Capture the cell that displays the provided text and extract its (X, Y) central coordinate. 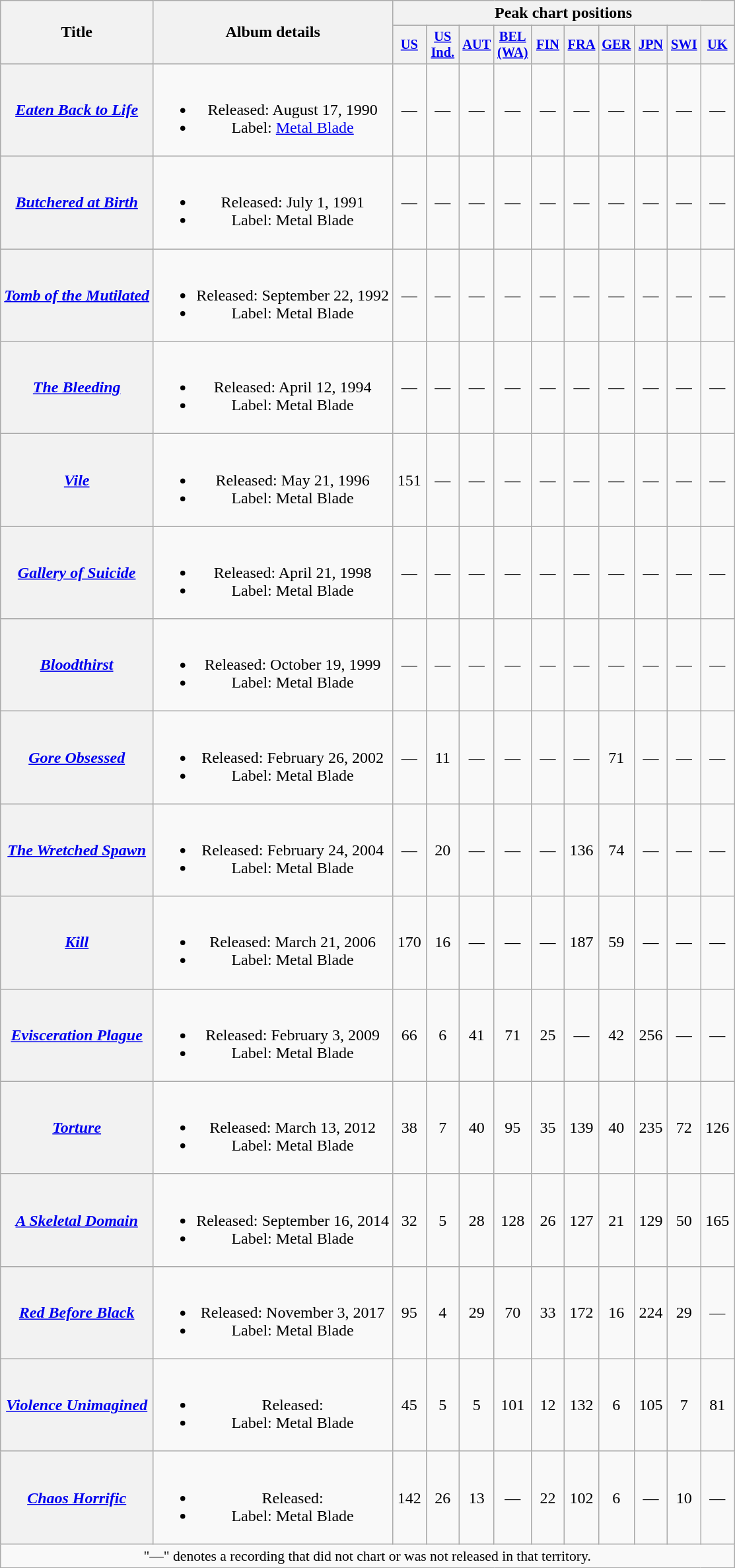
235 (650, 1127)
72 (684, 1127)
45 (409, 1405)
129 (650, 1220)
105 (650, 1405)
Gallery of Suicide (77, 573)
70 (512, 1312)
13 (477, 1497)
66 (409, 1035)
Released: February 26, 2002Label: Metal Blade (273, 758)
Chaos Horrific (77, 1497)
Released: April 21, 1998Label: Metal Blade (273, 573)
139 (582, 1127)
11 (442, 758)
28 (477, 1220)
Peak chart positions (564, 13)
Torture (77, 1127)
12 (547, 1405)
Tomb of the Mutilated (77, 295)
Eaten Back to Life (77, 110)
127 (582, 1220)
128 (512, 1220)
256 (650, 1035)
Released: March 21, 2006Label: Metal Blade (273, 943)
187 (582, 943)
Red Before Black (77, 1312)
Released: May 21, 1996Label: Metal Blade (273, 480)
A Skeletal Domain (77, 1220)
10 (684, 1497)
BEL(WA) (512, 45)
US (409, 45)
22 (547, 1497)
224 (650, 1312)
35 (547, 1127)
33 (547, 1312)
151 (409, 480)
UK (717, 45)
"—" denotes a recording that did not chart or was not released in that territory. (367, 1555)
Vile (77, 480)
Released: September 16, 2014Label: Metal Blade (273, 1220)
20 (442, 850)
38 (409, 1127)
Released: February 3, 2009Label: Metal Blade (273, 1035)
132 (582, 1405)
Released: August 17, 1990Label: Metal Blade (273, 110)
Released: April 12, 1994Label: Metal Blade (273, 388)
JPN (650, 45)
Album details (273, 32)
101 (512, 1405)
42 (616, 1035)
The Wretched Spawn (77, 850)
AUT (477, 45)
170 (409, 943)
SWI (684, 45)
Evisceration Plague (77, 1035)
165 (717, 1220)
Released: September 22, 1992Label: Metal Blade (273, 295)
GER (616, 45)
126 (717, 1127)
21 (616, 1220)
Gore Obsessed (77, 758)
Butchered at Birth (77, 203)
Violence Unimagined (77, 1405)
USInd. (442, 45)
Released: February 24, 2004Label: Metal Blade (273, 850)
FIN (547, 45)
136 (582, 850)
102 (582, 1497)
32 (409, 1220)
Title (77, 32)
Released: October 19, 1999Label: Metal Blade (273, 665)
Bloodthirst (77, 665)
50 (684, 1220)
41 (477, 1035)
4 (442, 1312)
142 (409, 1497)
Released: March 13, 2012Label: Metal Blade (273, 1127)
FRA (582, 45)
81 (717, 1405)
74 (616, 850)
172 (582, 1312)
59 (616, 943)
The Bleeding (77, 388)
Kill (77, 943)
25 (547, 1035)
Released: July 1, 1991Label: Metal Blade (273, 203)
Released: November 3, 2017Label: Metal Blade (273, 1312)
